Return the [X, Y] coordinate for the center point of the cell that contains the specified text.  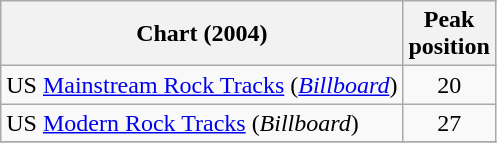
US Mainstream Rock Tracks (Billboard) [202, 85]
Chart (2004) [202, 34]
27 [449, 123]
Peakposition [449, 34]
US Modern Rock Tracks (Billboard) [202, 123]
20 [449, 85]
